Pinpoint the cell where the given text exists, returning its [X, Y] midpoint coordinate. 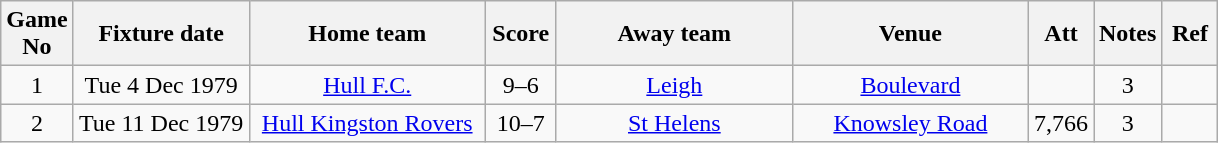
Hull F.C. [367, 85]
Leigh [674, 85]
1 [37, 85]
Venue [910, 34]
10–7 [520, 123]
Att [1060, 34]
St Helens [674, 123]
7,766 [1060, 123]
Notes [1128, 34]
Tue 4 Dec 1979 [161, 85]
Home team [367, 34]
Ref [1190, 34]
Knowsley Road [910, 123]
Boulevard [910, 85]
2 [37, 123]
Score [520, 34]
9–6 [520, 85]
Away team [674, 34]
Fixture date [161, 34]
Game No [37, 34]
Hull Kingston Rovers [367, 123]
Tue 11 Dec 1979 [161, 123]
